Pinpoint the cell where the given text exists, returning its [x, y] midpoint coordinate. 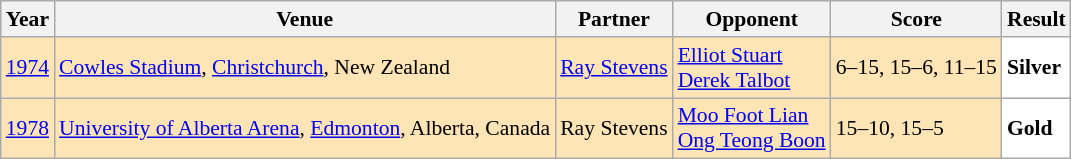
Elliot Stuart Derek Talbot [752, 68]
6–15, 15–6, 11–15 [916, 68]
Year [28, 19]
Opponent [752, 19]
Moo Foot Lian Ong Teong Boon [752, 128]
Score [916, 19]
1978 [28, 128]
15–10, 15–5 [916, 128]
Result [1036, 19]
Cowles Stadium, Christchurch, New Zealand [304, 68]
1974 [28, 68]
Silver [1036, 68]
University of Alberta Arena, Edmonton, Alberta, Canada [304, 128]
Venue [304, 19]
Partner [614, 19]
Gold [1036, 128]
